From the cell containing the given text, extract its center point as (X, Y) coordinate. 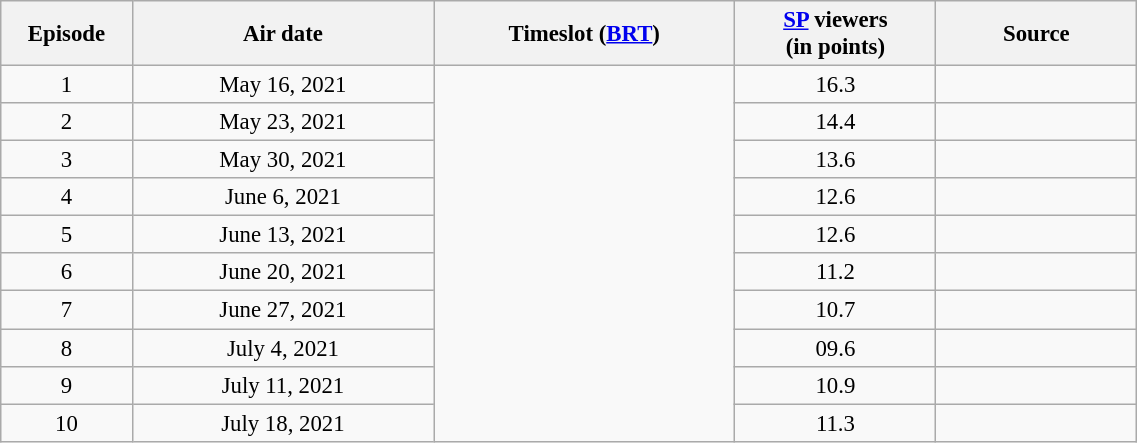
Air date (282, 34)
6 (66, 273)
11.3 (836, 423)
10.7 (836, 310)
1 (66, 85)
Timeslot (BRT) (584, 34)
July 4, 2021 (282, 348)
16.3 (836, 85)
June 20, 2021 (282, 273)
09.6 (836, 348)
July 18, 2021 (282, 423)
13.6 (836, 160)
10 (66, 423)
7 (66, 310)
May 30, 2021 (282, 160)
May 23, 2021 (282, 122)
June 13, 2021 (282, 235)
June 27, 2021 (282, 310)
8 (66, 348)
Source (1036, 34)
11.2 (836, 273)
5 (66, 235)
14.4 (836, 122)
June 6, 2021 (282, 197)
July 11, 2021 (282, 385)
Episode (66, 34)
3 (66, 160)
May 16, 2021 (282, 85)
10.9 (836, 385)
4 (66, 197)
SP viewers(in points) (836, 34)
9 (66, 385)
2 (66, 122)
